Provide the [X, Y] coordinate of the cell's center where the given text is located.  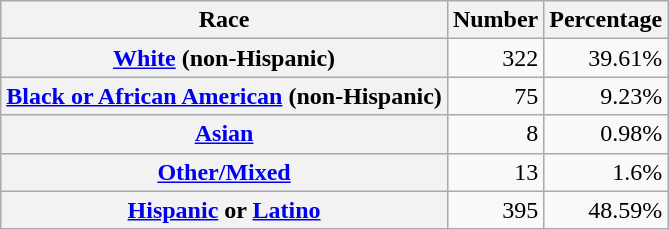
13 [495, 172]
395 [495, 210]
1.6% [606, 172]
8 [495, 134]
Percentage [606, 20]
Hispanic or Latino [224, 210]
White (non-Hispanic) [224, 58]
48.59% [606, 210]
Race [224, 20]
322 [495, 58]
Black or African American (non-Hispanic) [224, 96]
39.61% [606, 58]
Other/Mixed [224, 172]
75 [495, 96]
Asian [224, 134]
0.98% [606, 134]
9.23% [606, 96]
Number [495, 20]
